Locate the cell with the specified text and output its [X, Y] center coordinate. 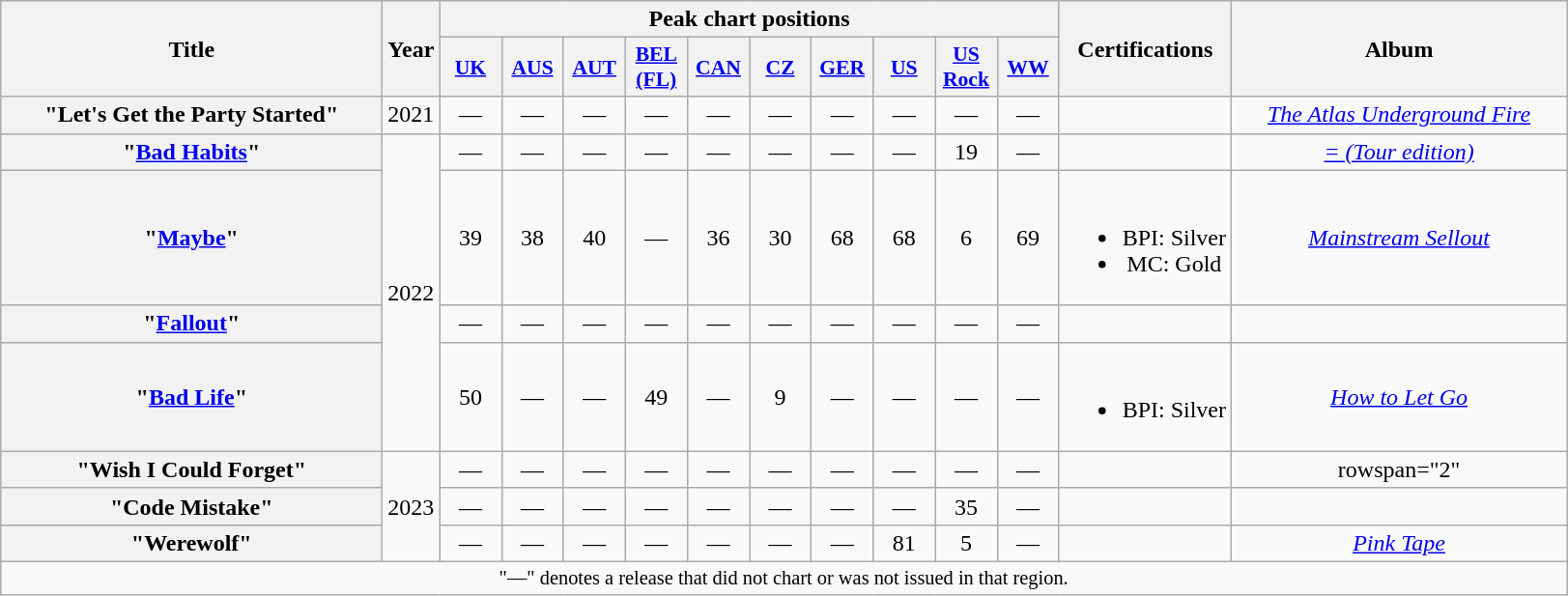
GER [842, 68]
rowspan="2" [1399, 469]
19 [966, 152]
69 [1028, 238]
39 [470, 238]
49 [656, 396]
2023 [412, 506]
CZ [781, 68]
= (Tour edition) [1399, 152]
"Let's Get the Party Started" [191, 115]
5 [966, 543]
50 [470, 396]
"Bad Habits" [191, 152]
38 [532, 238]
2021 [412, 115]
UK [470, 68]
36 [718, 238]
Year [412, 48]
AUT [594, 68]
AUS [532, 68]
35 [966, 506]
BPI: Silver [1145, 396]
"Fallout" [191, 324]
Album [1399, 48]
"—" denotes a release that did not chart or was not issued in that region. [784, 578]
CAN [718, 68]
"Wish I Could Forget" [191, 469]
Mainstream Sellout [1399, 238]
Peak chart positions [750, 19]
USRock [966, 68]
WW [1028, 68]
40 [594, 238]
"Code Mistake" [191, 506]
The Atlas Underground Fire [1399, 115]
"Maybe" [191, 238]
Certifications [1145, 48]
Title [191, 48]
"Bad Life" [191, 396]
"Werewolf" [191, 543]
2022 [412, 292]
Pink Tape [1399, 543]
30 [781, 238]
81 [904, 543]
US [904, 68]
9 [781, 396]
6 [966, 238]
BPI: SilverMC: Gold [1145, 238]
How to Let Go [1399, 396]
BEL(FL) [656, 68]
